Output the (X, Y) coordinate of the center of the cell containing the given text.  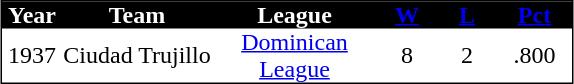
Dominican League (294, 55)
Pct (534, 16)
.800 (534, 55)
8 (407, 55)
1937 (32, 55)
League (294, 16)
Ciudad Trujillo (137, 55)
Team (137, 16)
2 (467, 55)
L (467, 16)
W (407, 16)
Year (32, 16)
